Return the (x, y) coordinate for the center point of the cell that contains the specified text.  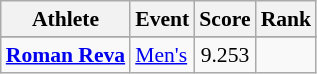
Men's (162, 55)
9.253 (224, 55)
Score (224, 19)
Rank (286, 19)
Athlete (66, 19)
Event (162, 19)
Roman Reva (66, 55)
